Determine the (X, Y) coordinate at the center of the cell enclosing the given text.  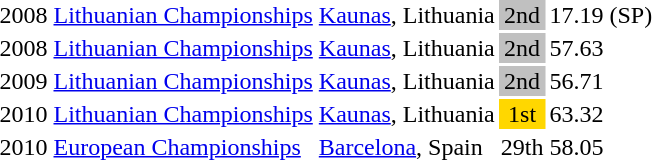
1st (522, 114)
